Find where the given text appears and provide that cell's center as (X, Y) coordinate. 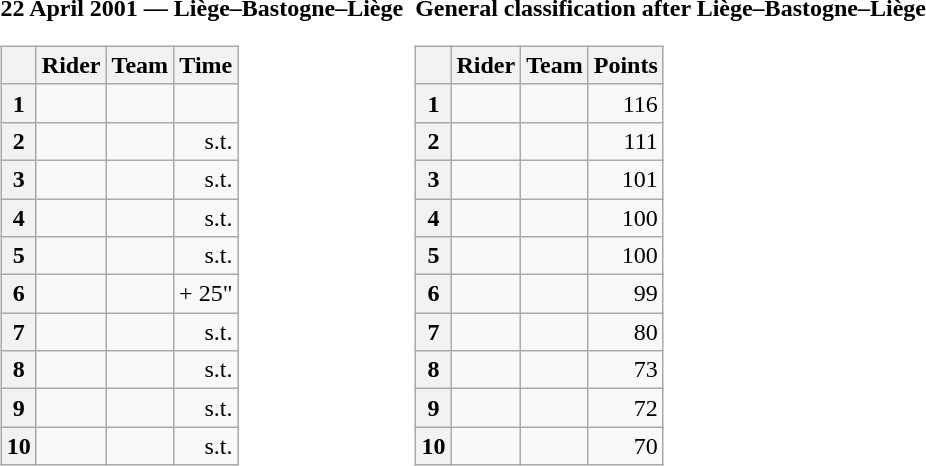
+ 25" (206, 294)
111 (626, 141)
99 (626, 294)
116 (626, 103)
70 (626, 446)
101 (626, 179)
80 (626, 332)
72 (626, 408)
Time (206, 65)
Points (626, 65)
73 (626, 370)
